Return (x, y) of the center of cell containing provided text 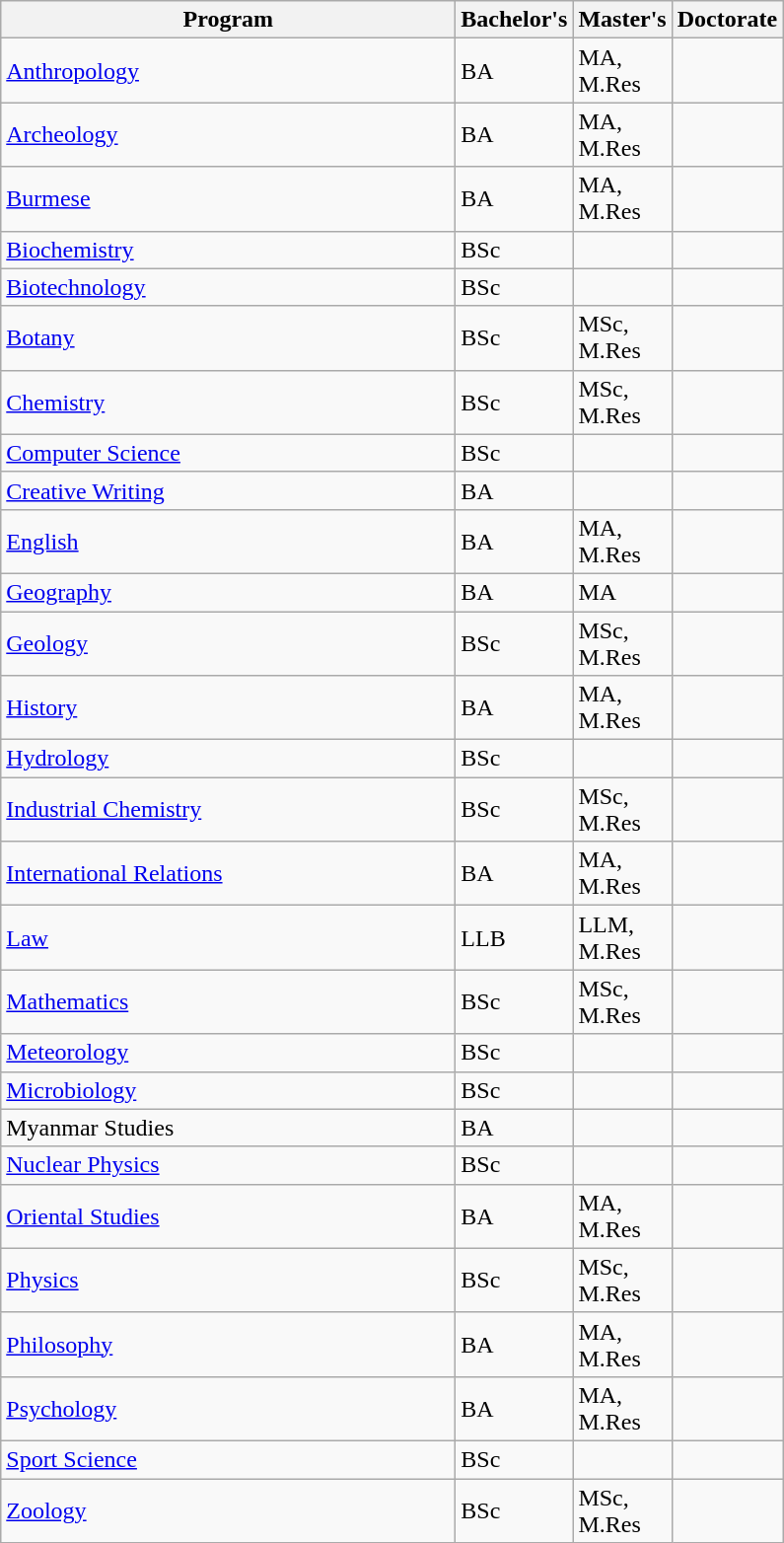
Archeology (229, 134)
Microbiology (229, 1090)
Industrial Chemistry (229, 809)
Oriental Studies (229, 1215)
Philosophy (229, 1344)
Nuclear Physics (229, 1165)
Anthropology (229, 71)
Psychology (229, 1409)
Hydrology (229, 759)
Geology (229, 643)
Master's (622, 20)
Burmese (229, 199)
Meteorology (229, 1053)
Biochemistry (229, 250)
LLM, M.Res (622, 937)
International Relations (229, 874)
Botany (229, 337)
Law (229, 937)
Mathematics (229, 1002)
Geography (229, 592)
Program (229, 20)
Computer Science (229, 453)
MA (622, 592)
History (229, 708)
Chemistry (229, 403)
Bachelor's (515, 20)
LLB (515, 937)
Creative Writing (229, 490)
Doctorate (727, 20)
Zoology (229, 1509)
Physics (229, 1281)
English (229, 541)
Sport Science (229, 1459)
Myanmar Studies (229, 1128)
Biotechnology (229, 287)
